Determine the [X, Y] coordinate at the center of the cell enclosing the given text.  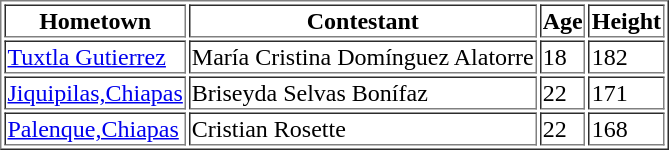
168 [626, 128]
Tuxtla Gutierrez [94, 56]
171 [626, 92]
182 [626, 56]
Briseyda Selvas Bonífaz [363, 92]
Hometown [94, 20]
Contestant [363, 20]
Palenque,Chiapas [94, 128]
18 [563, 56]
María Cristina Domínguez Alatorre [363, 56]
Jiquipilas,Chiapas [94, 92]
Age [563, 20]
Height [626, 20]
Cristian Rosette [363, 128]
